For the text-containing cell, return its midpoint in (x, y) coordinate format. 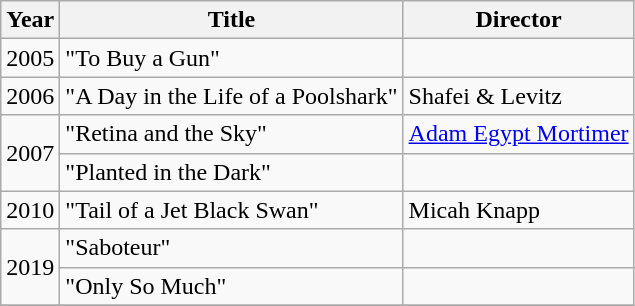
2005 (30, 58)
"Retina and the Sky" (232, 134)
Micah Knapp (518, 210)
Shafei & Levitz (518, 96)
"Tail of a Jet Black Swan" (232, 210)
Adam Egypt Mortimer (518, 134)
Director (518, 20)
2007 (30, 153)
2010 (30, 210)
"Planted in the Dark" (232, 172)
"A Day in the Life of a Poolshark" (232, 96)
"Only So Much" (232, 286)
2019 (30, 267)
Title (232, 20)
"Saboteur" (232, 248)
Year (30, 20)
2006 (30, 96)
"To Buy a Gun" (232, 58)
